For the text-containing cell, return its midpoint in [x, y] coordinate format. 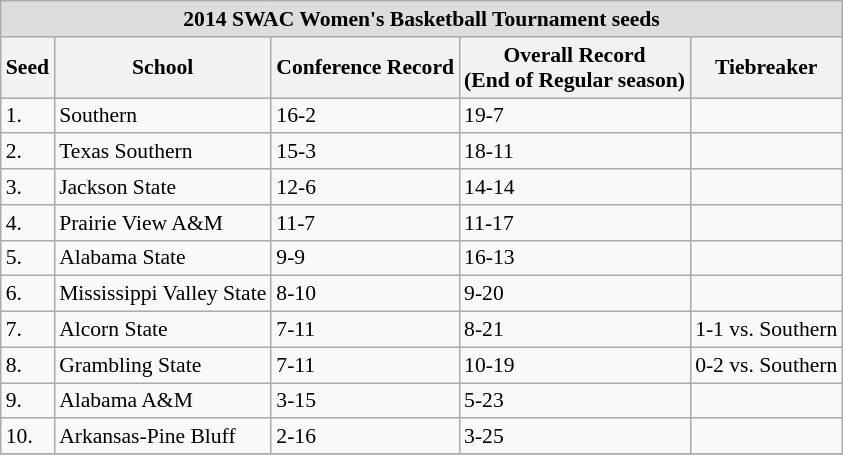
Texas Southern [162, 152]
14-14 [574, 187]
0-2 vs. Southern [766, 365]
8-21 [574, 330]
9. [28, 401]
9-20 [574, 294]
5. [28, 258]
Prairie View A&M [162, 223]
Alabama State [162, 258]
12-6 [365, 187]
15-3 [365, 152]
3. [28, 187]
Arkansas-Pine Bluff [162, 437]
Overall Record (End of Regular season) [574, 68]
8-10 [365, 294]
4. [28, 223]
2. [28, 152]
9-9 [365, 258]
Seed [28, 68]
Conference Record [365, 68]
1-1 vs. Southern [766, 330]
19-7 [574, 116]
18-11 [574, 152]
16-2 [365, 116]
8. [28, 365]
Mississippi Valley State [162, 294]
11-17 [574, 223]
2-16 [365, 437]
Southern [162, 116]
6. [28, 294]
5-23 [574, 401]
11-7 [365, 223]
Grambling State [162, 365]
16-13 [574, 258]
7. [28, 330]
1. [28, 116]
School [162, 68]
Alabama A&M [162, 401]
Tiebreaker [766, 68]
Alcorn State [162, 330]
10-19 [574, 365]
2014 SWAC Women's Basketball Tournament seeds [422, 19]
10. [28, 437]
3-15 [365, 401]
3-25 [574, 437]
Jackson State [162, 187]
